Return [X, Y] of the center of cell containing provided text 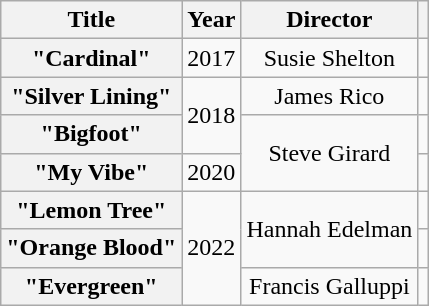
"My Vibe" [92, 172]
2018 [212, 115]
2022 [212, 248]
Francis Galluppi [330, 286]
Title [92, 20]
"Orange Blood" [92, 248]
"Cardinal" [92, 58]
Director [330, 20]
Steve Girard [330, 153]
2020 [212, 172]
James Rico [330, 96]
"Lemon Tree" [92, 210]
"Bigfoot" [92, 134]
"Evergreen" [92, 286]
Year [212, 20]
Hannah Edelman [330, 229]
Susie Shelton [330, 58]
"Silver Lining" [92, 96]
2017 [212, 58]
